For the text-containing cell, return its midpoint in (x, y) coordinate format. 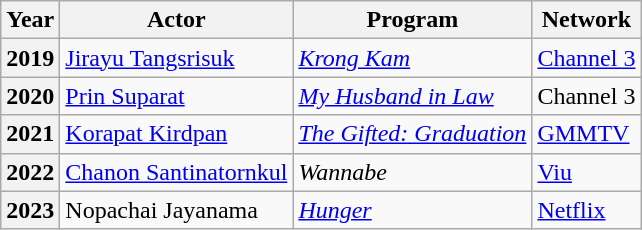
2022 (30, 172)
Wannabe (412, 172)
GMMTV (586, 134)
2019 (30, 58)
Viu (586, 172)
2023 (30, 210)
Network (586, 20)
The Gifted: Graduation (412, 134)
Actor (176, 20)
Nopachai Jayanama (176, 210)
Korapat Kirdpan (176, 134)
My Husband in Law (412, 96)
Chanon Santinatornkul (176, 172)
Year (30, 20)
Program (412, 20)
Hunger (412, 210)
Krong Kam (412, 58)
Netflix (586, 210)
Jirayu Tangsrisuk (176, 58)
Prin Suparat (176, 96)
2021 (30, 134)
2020 (30, 96)
